Capture the cell that displays the provided text and extract its (X, Y) central coordinate. 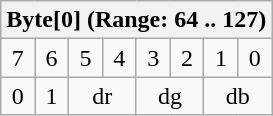
dr (102, 96)
4 (119, 58)
dg (170, 96)
6 (52, 58)
db (238, 96)
Byte[0] (Range: 64 .. 127) (136, 20)
3 (153, 58)
2 (187, 58)
5 (85, 58)
7 (18, 58)
